Capture the cell that displays the provided text and extract its [X, Y] central coordinate. 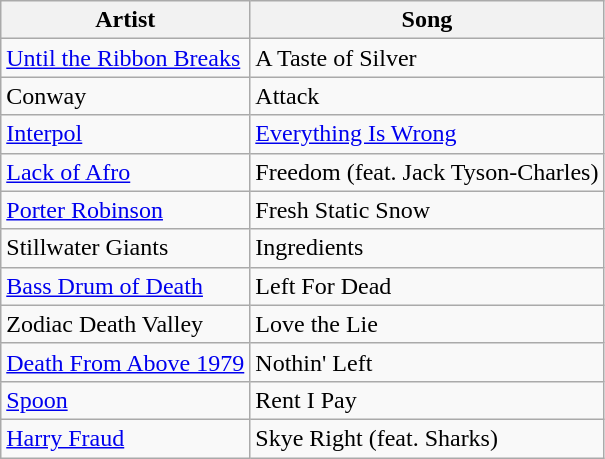
Skye Right (feat. Sharks) [427, 438]
Freedom (feat. Jack Tyson-Charles) [427, 172]
Rent I Pay [427, 400]
Nothin' Left [427, 362]
Interpol [126, 134]
Song [427, 20]
Ingredients [427, 248]
Everything Is Wrong [427, 134]
Death From Above 1979 [126, 362]
Zodiac Death Valley [126, 324]
Attack [427, 96]
Artist [126, 20]
Spoon [126, 400]
Fresh Static Snow [427, 210]
Love the Lie [427, 324]
Porter Robinson [126, 210]
Lack of Afro [126, 172]
Until the Ribbon Breaks [126, 58]
Harry Fraud [126, 438]
Left For Dead [427, 286]
Stillwater Giants [126, 248]
A Taste of Silver [427, 58]
Conway [126, 96]
Bass Drum of Death [126, 286]
